Return [X, Y] of the center of cell containing provided text 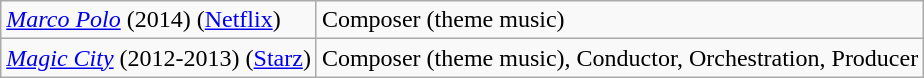
Magic City (2012-2013) (Starz) [159, 58]
Composer (theme music), Conductor, Orchestration, Producer [620, 58]
Marco Polo (2014) (Netflix) [159, 20]
Composer (theme music) [620, 20]
